Locate the cell with the specified text and output its [x, y] center coordinate. 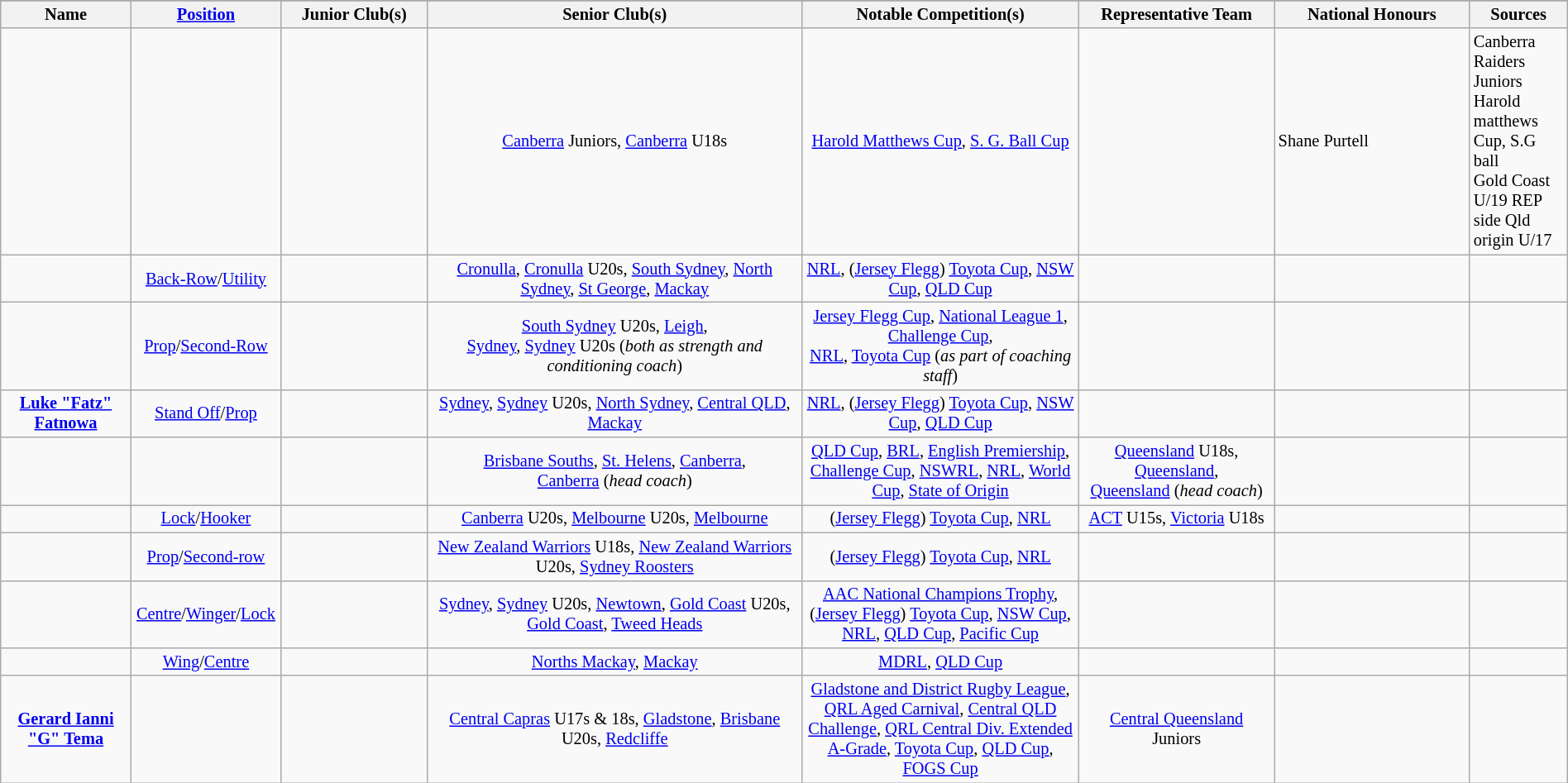
Junior Club(s) [354, 14]
Sydney, Sydney U20s, Newtown, Gold Coast U20s, Gold Coast, Tweed Heads [615, 614]
Lock/Hooker [205, 518]
Centre/Winger/Lock [205, 614]
Queensland U18s, Queensland, Queensland (head coach) [1176, 471]
Harold Matthews Cup, S. G. Ball Cup [941, 141]
Gerard Ianni "G" Tema [66, 729]
New Zealand Warriors U18s, New Zealand Warriors U20s, Sydney Roosters [615, 556]
QLD Cup, BRL, English Premiership, Challenge Cup, NSWRL, NRL, World Cup, State of Origin [941, 471]
Prop/Second-row [205, 556]
Position [205, 14]
Prop/Second-Row [205, 346]
Canberra U20s, Melbourne U20s, Melbourne [615, 518]
AAC National Champions Trophy, (Jersey Flegg) Toyota Cup, NSW Cup, NRL, QLD Cup, Pacific Cup [941, 614]
Sydney, Sydney U20s, North Sydney, Central QLD, Mackay [615, 413]
Canberra Juniors, Canberra U18s [615, 141]
Central Capras U17s & 18s, Gladstone, Brisbane U20s, Redcliffe [615, 729]
Representative Team [1176, 14]
Jersey Flegg Cup, National League 1, Challenge Cup, NRL, Toyota Cup (as part of coaching staff) [941, 346]
Canberra Raiders Juniors Harold matthews Cup, S.G ballGold Coast U/19 REP side Qld origin U/17 [1518, 141]
South Sydney U20s, Leigh, Sydney, Sydney U20s (both as strength and conditioning coach) [615, 346]
National Honours [1372, 14]
Cronulla, Cronulla U20s, South Sydney, North Sydney, St George, Mackay [615, 279]
Notable Competition(s) [941, 14]
Name [66, 14]
Norths Mackay, Mackay [615, 661]
Shane Purtell [1372, 141]
Wing/Centre [205, 661]
Brisbane Souths, St. Helens, Canberra, Canberra (head coach) [615, 471]
MDRL, QLD Cup [941, 661]
Gladstone and District Rugby League, QRL Aged Carnival, Central QLD Challenge, QRL Central Div. Extended A-Grade, Toyota Cup, QLD Cup, FOGS Cup [941, 729]
Back-Row/Utility [205, 279]
Central Queensland Juniors [1176, 729]
Senior Club(s) [615, 14]
Sources [1518, 14]
ACT U15s, Victoria U18s [1176, 518]
Stand Off/Prop [205, 413]
Luke "Fatz" Fatnowa [66, 413]
